Locate the cell with the specified text and output its (x, y) center coordinate. 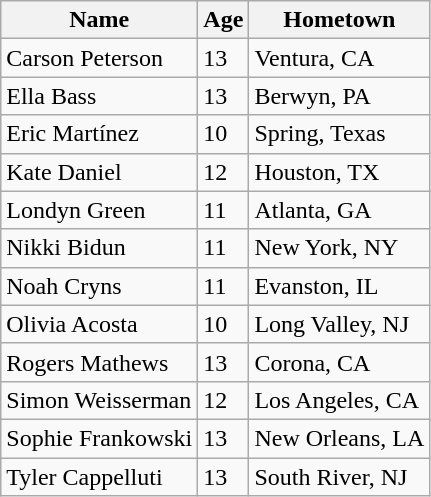
Rogers Mathews (100, 362)
Houston, TX (340, 172)
Long Valley, NJ (340, 324)
Ella Bass (100, 96)
Carson Peterson (100, 58)
Los Angeles, CA (340, 400)
Simon Weisserman (100, 400)
New Orleans, LA (340, 438)
Nikki Bidun (100, 248)
Atlanta, GA (340, 210)
New York, NY (340, 248)
South River, NJ (340, 477)
Tyler Cappelluti (100, 477)
Evanston, IL (340, 286)
Noah Cryns (100, 286)
Name (100, 20)
Hometown (340, 20)
Kate Daniel (100, 172)
Sophie Frankowski (100, 438)
Spring, Texas (340, 134)
Londyn Green (100, 210)
Corona, CA (340, 362)
Berwyn, PA (340, 96)
Olivia Acosta (100, 324)
Eric Martínez (100, 134)
Ventura, CA (340, 58)
Age (224, 20)
